Provide the [X, Y] coordinate of the cell's center where the given text is located.  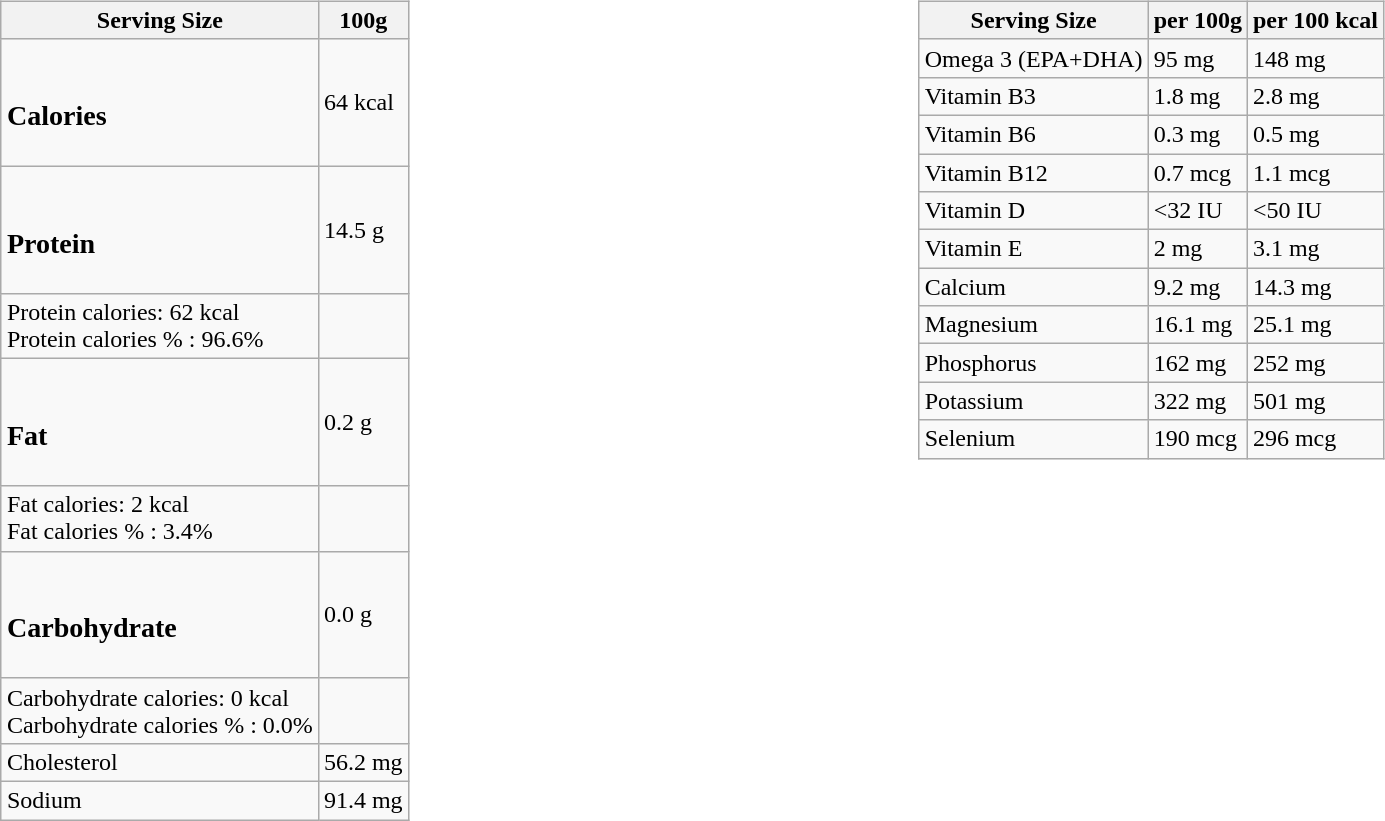
Protein calories: 62 kcalProtein calories % : 96.6% [160, 326]
Potassium [1034, 401]
Sodium [160, 800]
16.1 mg [1198, 325]
<50 IU [1315, 211]
2 mg [1198, 249]
Carbohydrate calories: 0 kcalCarbohydrate calories % : 0.0% [160, 710]
148 mg [1315, 58]
Vitamin E [1034, 249]
0.3 mg [1198, 134]
Calcium [1034, 287]
14.5 g [363, 230]
Carbohydrate [160, 614]
Fat calories: 2 kcalFat calories % : 3.4% [160, 518]
Vitamin D [1034, 211]
56.2 mg [363, 762]
64 kcal [363, 102]
0.5 mg [1315, 134]
Cholesterol [160, 762]
per 100 kcal [1315, 20]
Omega 3 (EPA+DHA) [1034, 58]
Vitamin B6 [1034, 134]
252 mg [1315, 363]
3.1 mg [1315, 249]
100g [363, 20]
0.0 g [363, 614]
190 mcg [1198, 439]
Protein [160, 230]
296 mcg [1315, 439]
1.8 mg [1198, 96]
91.4 mg [363, 800]
322 mg [1198, 401]
0.7 mcg [1198, 173]
25.1 mg [1315, 325]
Selenium [1034, 439]
95 mg [1198, 58]
<32 IU [1198, 211]
501 mg [1315, 401]
Fat [160, 422]
1.1 mcg [1315, 173]
2.8 mg [1315, 96]
Vitamin B12 [1034, 173]
0.2 g [363, 422]
9.2 mg [1198, 287]
per 100g [1198, 20]
Vitamin B3 [1034, 96]
Magnesium [1034, 325]
Phosphorus [1034, 363]
Calories [160, 102]
162 mg [1198, 363]
14.3 mg [1315, 287]
